Determine the (x, y) coordinate at the center of the cell enclosing the given text.  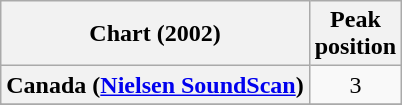
3 (355, 85)
Peakposition (355, 34)
Chart (2002) (155, 34)
Canada (Nielsen SoundScan) (155, 85)
